Determine the (x, y) coordinate at the center of the cell enclosing the given text.  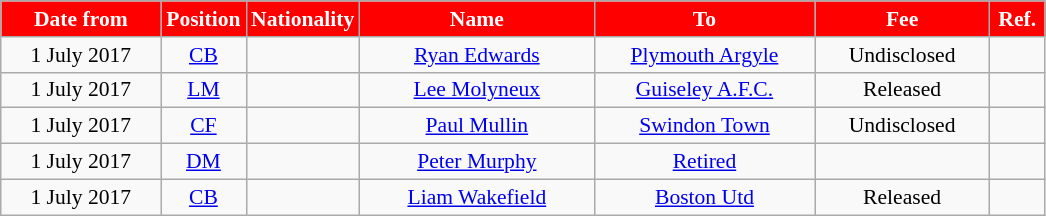
Retired (704, 162)
Lee Molyneux (476, 90)
To (704, 19)
Plymouth Argyle (704, 55)
LM (204, 90)
CF (204, 126)
Paul Mullin (476, 126)
Fee (902, 19)
Date from (81, 19)
Swindon Town (704, 126)
Ref. (1018, 19)
Liam Wakefield (476, 197)
Guiseley A.F.C. (704, 90)
Peter Murphy (476, 162)
DM (204, 162)
Name (476, 19)
Nationality (302, 19)
Position (204, 19)
Ryan Edwards (476, 55)
Boston Utd (704, 197)
